Detect which cell encompasses the target text, then output its (x, y) center coordinate. 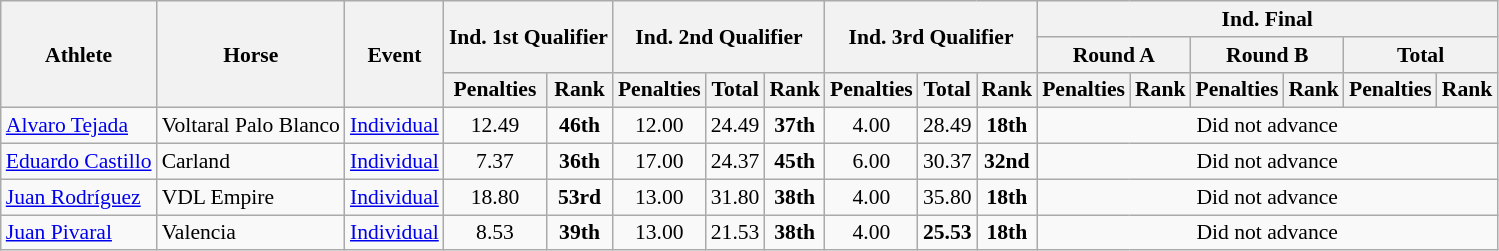
7.37 (495, 162)
25.53 (948, 233)
Valencia (251, 233)
21.53 (736, 233)
Alvaro Tejada (79, 126)
Juan Pivaral (79, 233)
46th (580, 126)
Ind. 2nd Qualifier (719, 36)
Juan Rodríguez (79, 197)
Ind. Final (1267, 19)
Ind. 1st Qualifier (528, 36)
Athlete (79, 54)
35.80 (948, 197)
Horse (251, 54)
Eduardo Castillo (79, 162)
28.49 (948, 126)
Round A (1114, 55)
Carland (251, 162)
Voltaral Palo Blanco (251, 126)
12.49 (495, 126)
Event (394, 54)
12.00 (660, 126)
VDL Empire (251, 197)
53rd (580, 197)
45th (794, 162)
37th (794, 126)
32nd (1008, 162)
30.37 (948, 162)
18.80 (495, 197)
36th (580, 162)
39th (580, 233)
Round B (1266, 55)
8.53 (495, 233)
17.00 (660, 162)
24.49 (736, 126)
Ind. 3rd Qualifier (931, 36)
24.37 (736, 162)
31.80 (736, 197)
6.00 (872, 162)
